Return the (X, Y) coordinate for the center point of the cell that contains the specified text.  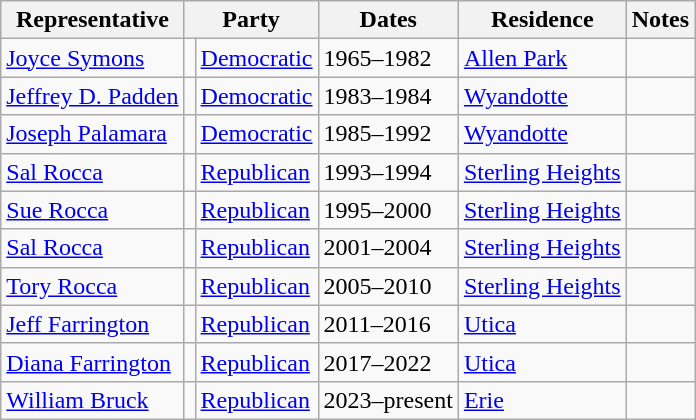
2023–present (388, 400)
1995–2000 (388, 210)
2017–2022 (388, 362)
2001–2004 (388, 248)
Tory Rocca (92, 286)
Erie (542, 400)
Dates (388, 20)
Sue Rocca (92, 210)
1965–1982 (388, 58)
1985–1992 (388, 134)
1983–1984 (388, 96)
2011–2016 (388, 324)
Jeff Farrington (92, 324)
Joyce Symons (92, 58)
Allen Park (542, 58)
1993–1994 (388, 172)
William Bruck (92, 400)
Representative (92, 20)
2005–2010 (388, 286)
Jeffrey D. Padden (92, 96)
Party (251, 20)
Residence (542, 20)
Notes (660, 20)
Joseph Palamara (92, 134)
Diana Farrington (92, 362)
